For the text-containing cell, return its midpoint in [x, y] coordinate format. 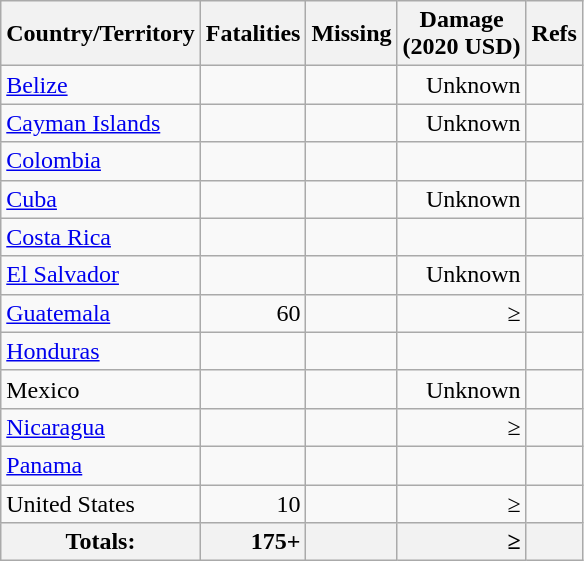
Damage(2020 USD) [462, 34]
Colombia [100, 161]
Mexico [100, 389]
United States [100, 503]
El Salvador [100, 275]
175+ [253, 542]
Country/Territory [100, 34]
Nicaragua [100, 427]
Belize [100, 85]
Costa Rica [100, 237]
Refs [554, 34]
Panama [100, 465]
Missing [352, 34]
Cuba [100, 199]
60 [253, 313]
Cayman Islands [100, 123]
Fatalities [253, 34]
Guatemala [100, 313]
Honduras [100, 351]
Totals: [100, 542]
10 [253, 503]
